Locate the cell with the specified text and output its [x, y] center coordinate. 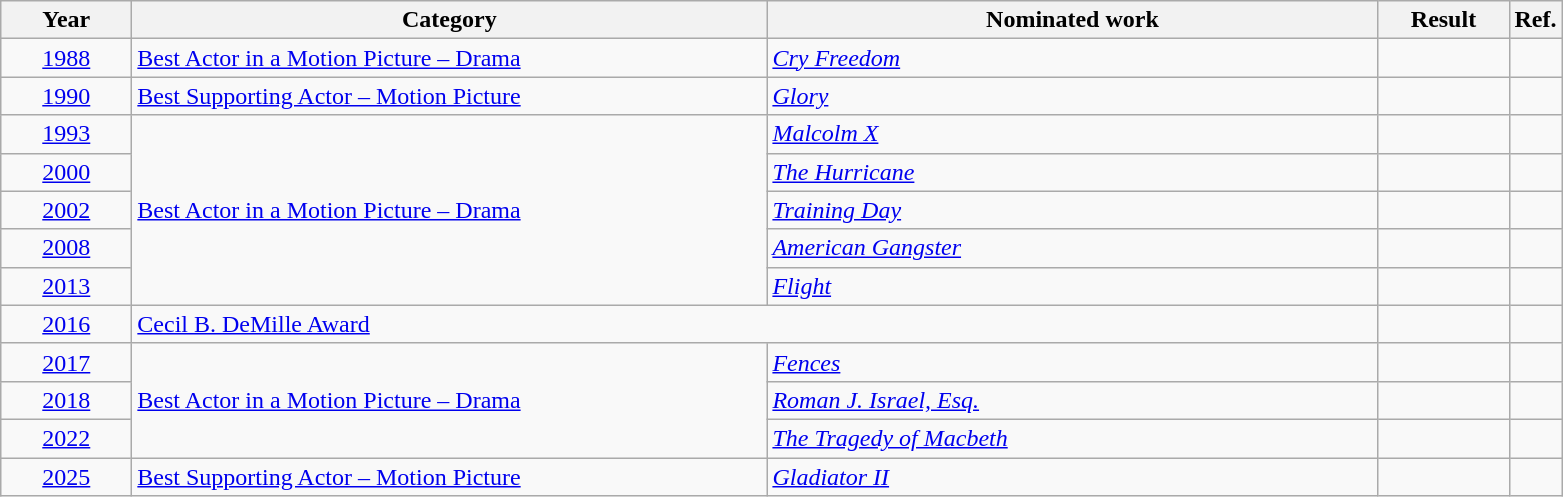
The Hurricane [1072, 172]
American Gangster [1072, 248]
2018 [66, 400]
Ref. [1536, 20]
Nominated work [1072, 20]
1990 [66, 96]
Result [1444, 20]
2022 [66, 438]
2017 [66, 362]
Roman J. Israel, Esq. [1072, 400]
1993 [66, 134]
Training Day [1072, 210]
2016 [66, 324]
2013 [66, 286]
2000 [66, 172]
The Tragedy of Macbeth [1072, 438]
Flight [1072, 286]
Cecil B. DeMille Award [755, 324]
2002 [66, 210]
2025 [66, 477]
Category [450, 20]
Cry Freedom [1072, 58]
Malcolm X [1072, 134]
2008 [66, 248]
1988 [66, 58]
Year [66, 20]
Gladiator II [1072, 477]
Glory [1072, 96]
Fences [1072, 362]
